For the text-containing cell, return its midpoint in (x, y) coordinate format. 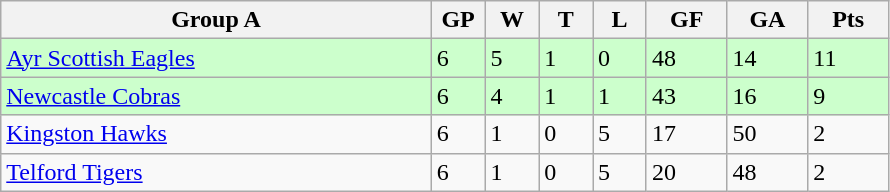
50 (768, 134)
GP (458, 20)
20 (686, 172)
T (566, 20)
GA (768, 20)
L (620, 20)
W (512, 20)
43 (686, 96)
11 (848, 58)
9 (848, 96)
Newcastle Cobras (216, 96)
17 (686, 134)
Ayr Scottish Eagles (216, 58)
Kingston Hawks (216, 134)
14 (768, 58)
GF (686, 20)
Group A (216, 20)
Telford Tigers (216, 172)
16 (768, 96)
Pts (848, 20)
4 (512, 96)
